Locate the cell with the specified text and output its [X, Y] center coordinate. 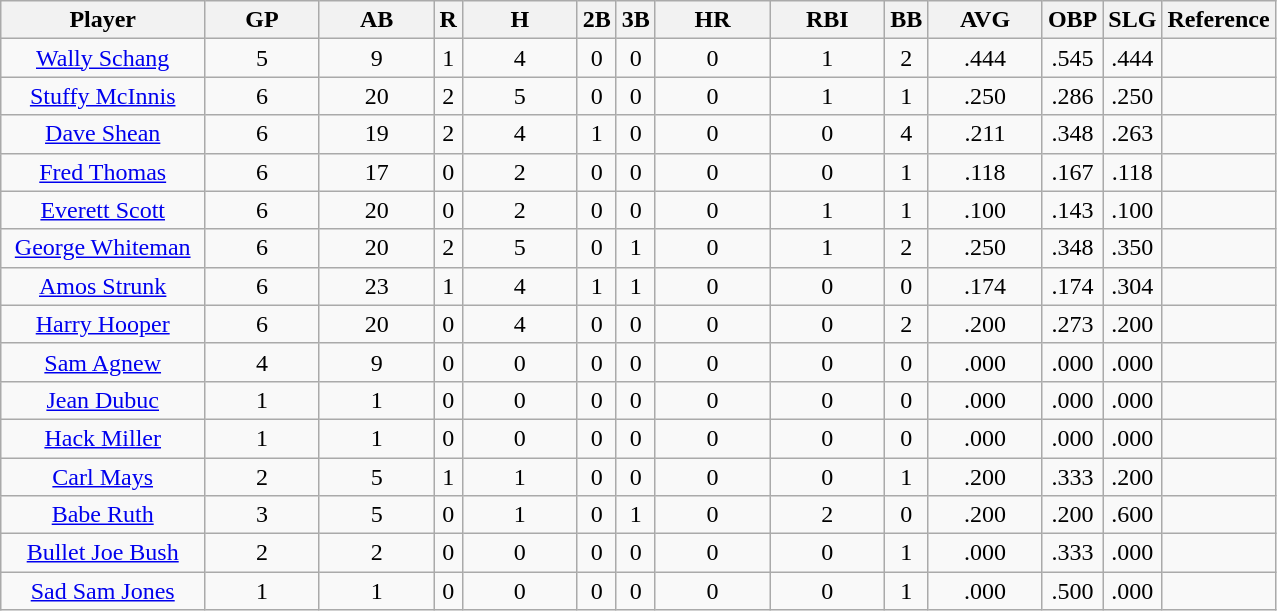
SLG [1132, 20]
R [448, 20]
GP [262, 20]
.211 [986, 134]
AB [376, 20]
Babe Ruth [103, 515]
23 [376, 286]
.143 [1072, 210]
Jean Dubuc [103, 400]
AVG [986, 20]
3B [636, 20]
Everett Scott [103, 210]
Wally Schang [103, 58]
Player [103, 20]
George Whiteman [103, 248]
2B [596, 20]
Fred Thomas [103, 172]
.304 [1132, 286]
Harry Hooper [103, 324]
BB [906, 20]
.273 [1072, 324]
Amos Strunk [103, 286]
RBI [828, 20]
3 [262, 515]
17 [376, 172]
Bullet Joe Bush [103, 553]
Sam Agnew [103, 362]
Reference [1218, 20]
Hack Miller [103, 438]
.545 [1072, 58]
Sad Sam Jones [103, 591]
Stuffy McInnis [103, 96]
HR [712, 20]
Carl Mays [103, 477]
19 [376, 134]
.167 [1072, 172]
.350 [1132, 248]
.600 [1132, 515]
Dave Shean [103, 134]
.286 [1072, 96]
.263 [1132, 134]
.500 [1072, 591]
H [520, 20]
OBP [1072, 20]
